Extract the (X, Y) coordinate from the center of the cell holding the provided text.  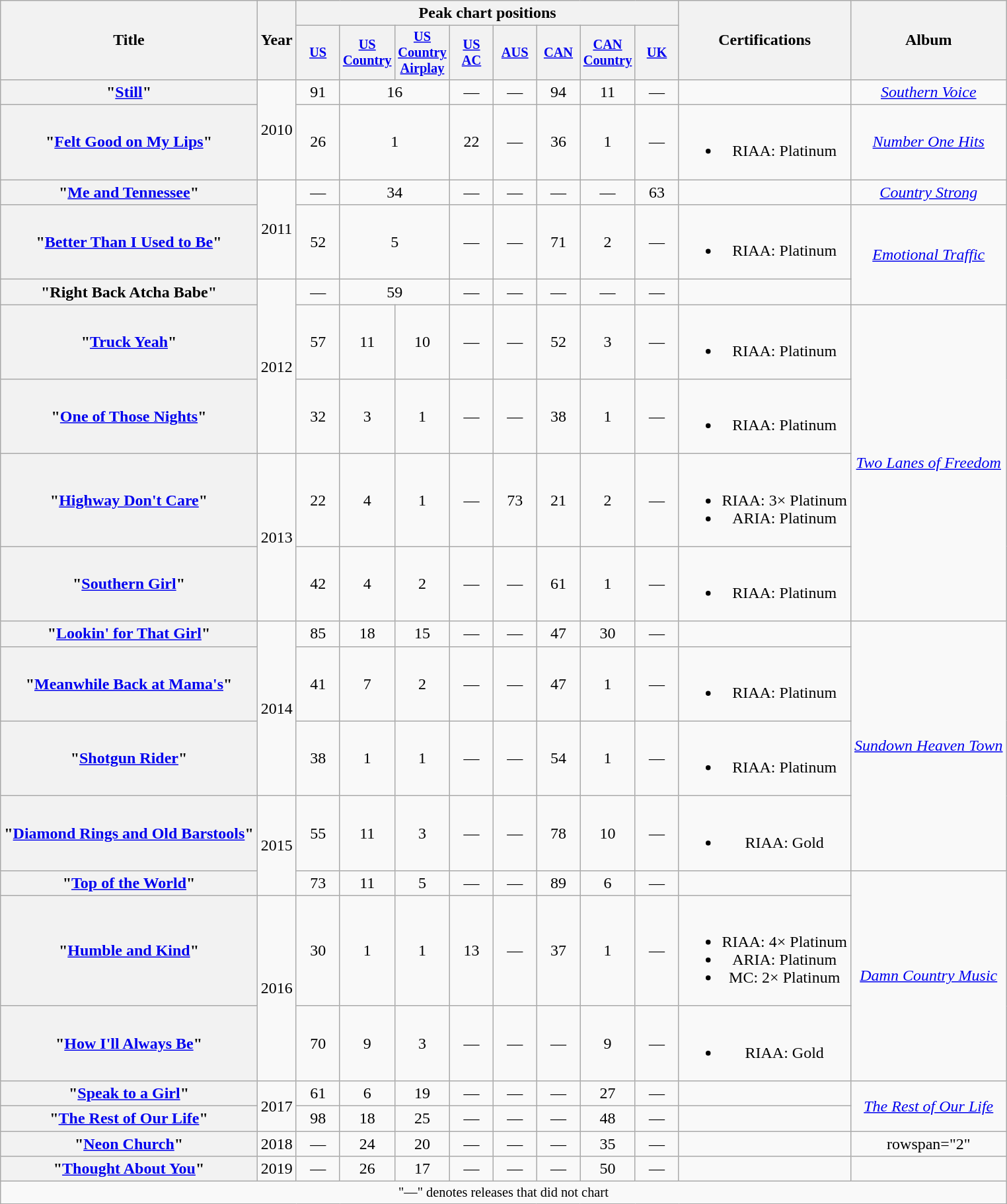
US (318, 53)
USCountry Airplay (422, 53)
2014 (276, 708)
70 (318, 1043)
94 (558, 92)
"Speak to a Girl" (129, 1093)
"Lookin' for That Girl" (129, 634)
"Neon Church" (129, 1144)
2019 (276, 1169)
Peak chart positions (488, 13)
71 (558, 242)
2010 (276, 130)
Title (129, 40)
USAC (472, 53)
"Right Back Atcha Babe" (129, 292)
"One of Those Nights" (129, 416)
42 (318, 584)
41 (318, 683)
59 (395, 292)
25 (422, 1119)
"Felt Good on My Lips" (129, 143)
32 (318, 416)
19 (422, 1093)
7 (367, 683)
85 (318, 634)
2013 (276, 538)
AUS (515, 53)
17 (422, 1169)
rowspan="2" (929, 1144)
RIAA: 3× PlatinumARIA: Platinum (765, 500)
36 (558, 143)
UK (657, 53)
57 (318, 342)
27 (608, 1093)
16 (395, 92)
Year (276, 40)
"Diamond Rings and Old Barstools" (129, 833)
15 (422, 634)
2012 (276, 367)
Country Strong (929, 192)
"Highway Don't Care" (129, 500)
Number One Hits (929, 143)
The Rest of Our Life (929, 1106)
"Humble and Kind" (129, 950)
55 (318, 833)
"Still" (129, 92)
"The Rest of Our Life" (129, 1119)
21 (558, 500)
USCountry (367, 53)
98 (318, 1119)
54 (558, 759)
"—" denotes releases that did not chart (503, 1193)
35 (608, 1144)
CAN (558, 53)
63 (657, 192)
Southern Voice (929, 92)
91 (318, 92)
RIAA: 4× PlatinumARIA: PlatinumMC: 2× Platinum (765, 950)
50 (608, 1169)
"How I'll Always Be" (129, 1043)
2016 (276, 988)
Sundown Heaven Town (929, 745)
CANCountry (608, 53)
Album (929, 40)
2018 (276, 1144)
Damn Country Music (929, 975)
"Thought About You" (129, 1169)
2015 (276, 846)
20 (422, 1144)
"Southern Girl" (129, 584)
24 (367, 1144)
"Shotgun Rider" (129, 759)
Emotional Traffic (929, 255)
"Truck Yeah" (129, 342)
37 (558, 950)
48 (608, 1119)
2011 (276, 230)
2017 (276, 1106)
89 (558, 883)
Two Lanes of Freedom (929, 463)
13 (472, 950)
"Better Than I Used to Be" (129, 242)
78 (558, 833)
"Meanwhile Back at Mama's" (129, 683)
"Me and Tennessee" (129, 192)
Certifications (765, 40)
"Top of the World" (129, 883)
34 (395, 192)
